Provide the [X, Y] coordinate of the cell's center where the given text is located.  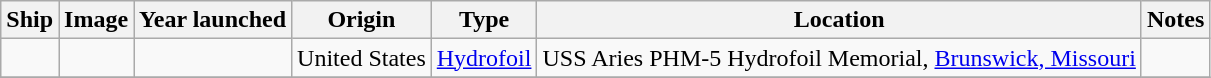
USS Aries PHM-5 Hydrofoil Memorial, Brunswick, Missouri [839, 58]
Year launched [213, 20]
Ship [30, 20]
Location [839, 20]
Origin [362, 20]
United States [362, 58]
Notes [1175, 20]
Hydrofoil [484, 58]
Image [96, 20]
Type [484, 20]
